Identify which cell holds the provided text, then report its (x, y) central coordinate. 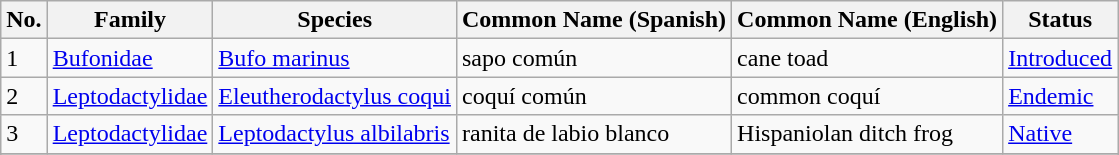
Family (130, 20)
No. (24, 20)
cane toad (868, 58)
Species (335, 20)
Common Name (English) (868, 20)
Eleutherodactylus coqui (335, 96)
ranita de labio blanco (594, 134)
Bufo marinus (335, 58)
Native (1060, 134)
Common Name (Spanish) (594, 20)
coquí común (594, 96)
2 (24, 96)
Bufonidae (130, 58)
common coquí (868, 96)
Leptodactylus albilabris (335, 134)
3 (24, 134)
Hispaniolan ditch frog (868, 134)
sapo común (594, 58)
1 (24, 58)
Status (1060, 20)
Introduced (1060, 58)
Endemic (1060, 96)
